Locate the cell with the specified text and output its (X, Y) center coordinate. 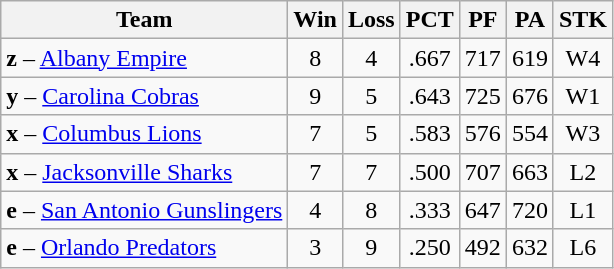
619 (530, 58)
L1 (582, 210)
.333 (430, 210)
L2 (582, 172)
Loss (371, 20)
e – Orlando Predators (144, 248)
663 (530, 172)
PA (530, 20)
.583 (430, 134)
554 (530, 134)
PF (482, 20)
W4 (582, 58)
576 (482, 134)
.643 (430, 96)
e – San Antonio Gunslingers (144, 210)
Win (316, 20)
676 (530, 96)
Team (144, 20)
STK (582, 20)
707 (482, 172)
x – Columbus Lions (144, 134)
720 (530, 210)
L6 (582, 248)
.667 (430, 58)
W3 (582, 134)
632 (530, 248)
492 (482, 248)
.500 (430, 172)
x – Jacksonville Sharks (144, 172)
z – Albany Empire (144, 58)
.250 (430, 248)
3 (316, 248)
y – Carolina Cobras (144, 96)
647 (482, 210)
W1 (582, 96)
717 (482, 58)
PCT (430, 20)
725 (482, 96)
